Return the (x, y) coordinate for the center point of the cell that contains the specified text.  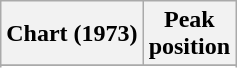
Chart (1973) (72, 34)
Peakposition (189, 34)
